Pinpoint the cell where the given text exists, returning its [X, Y] midpoint coordinate. 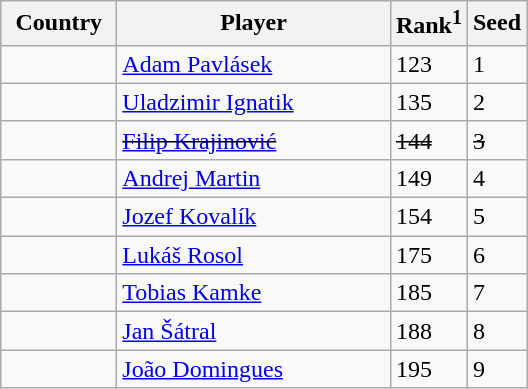
144 [428, 140]
135 [428, 102]
2 [496, 102]
175 [428, 255]
Adam Pavlásek [254, 64]
6 [496, 255]
154 [428, 217]
Lukáš Rosol [254, 255]
4 [496, 178]
3 [496, 140]
5 [496, 217]
123 [428, 64]
Andrej Martin [254, 178]
9 [496, 369]
149 [428, 178]
8 [496, 331]
Uladzimir Ignatik [254, 102]
188 [428, 331]
1 [496, 64]
Tobias Kamke [254, 293]
Country [59, 24]
Rank1 [428, 24]
João Domingues [254, 369]
Jan Šátral [254, 331]
Player [254, 24]
185 [428, 293]
195 [428, 369]
Filip Krajinović [254, 140]
Jozef Kovalík [254, 217]
Seed [496, 24]
7 [496, 293]
